Output the [X, Y] coordinate of the center of the cell containing the given text.  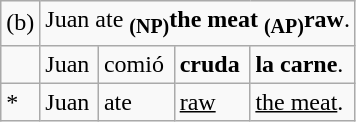
raw [212, 102]
* [20, 102]
comió [136, 64]
the meat. [303, 102]
Juan ate (NP)the meat (AP)raw. [198, 23]
(b) [20, 23]
la carne. [303, 64]
cruda [212, 64]
ate [136, 102]
